Find where the given text appears and provide that cell's center as (X, Y) coordinate. 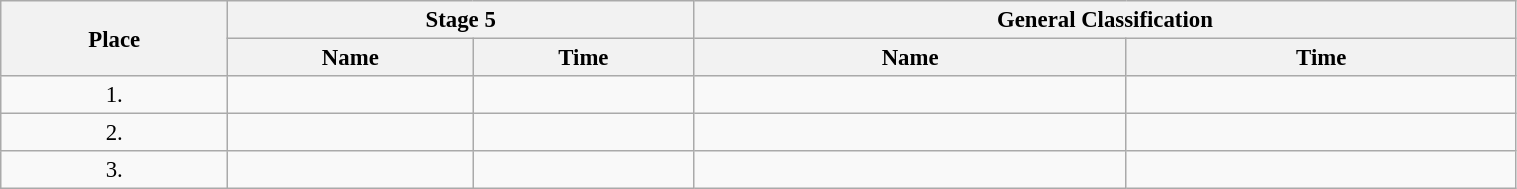
General Classification (1105, 20)
Place (114, 38)
1. (114, 95)
2. (114, 133)
3. (114, 170)
Stage 5 (461, 20)
